Output the (x, y) coordinate of the center of the cell containing the given text.  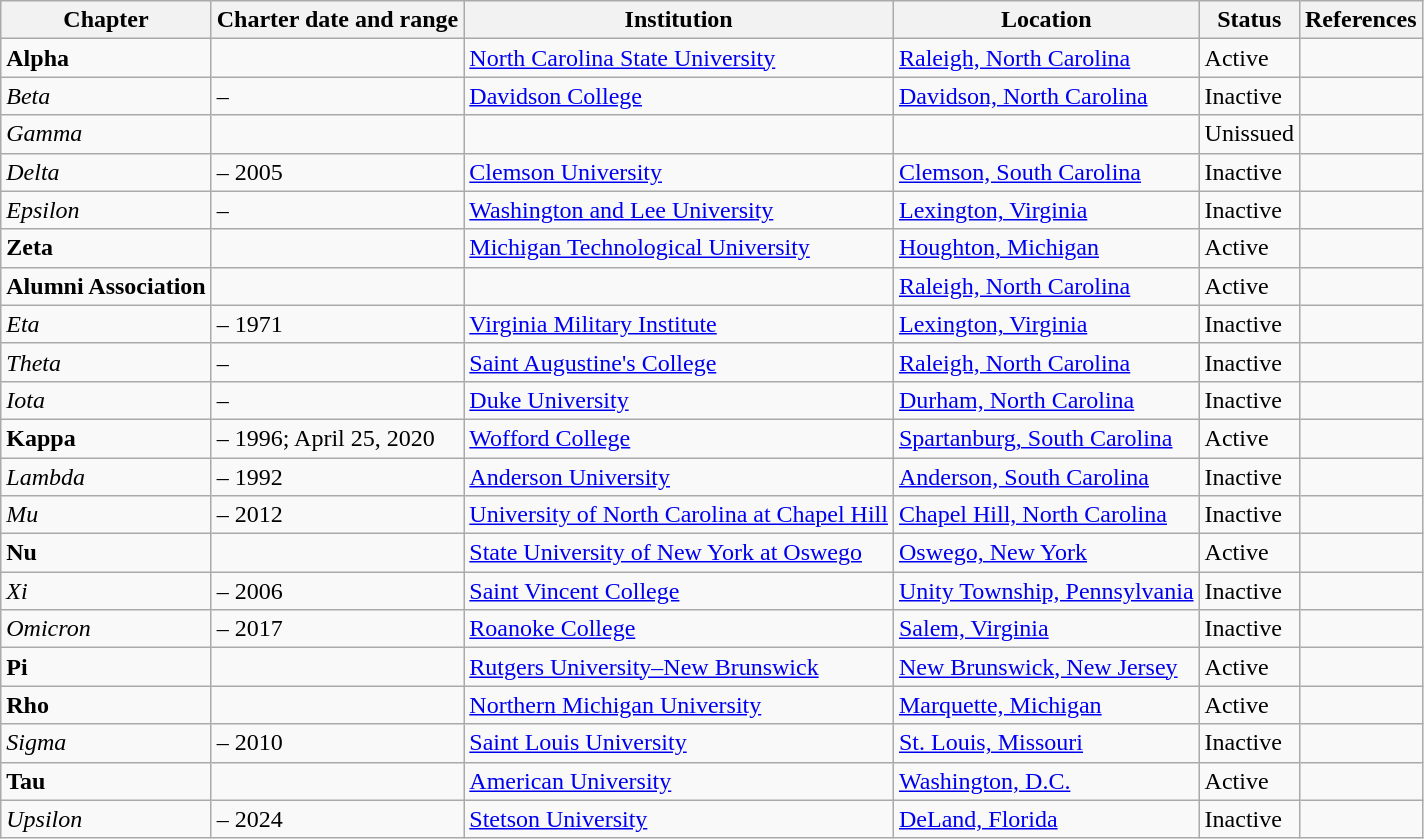
Omicron (106, 629)
Charter date and range (338, 20)
Eta (106, 324)
Marquette, Michigan (1046, 705)
Clemson University (679, 172)
Duke University (679, 400)
– 1992 (338, 477)
St. Louis, Missouri (1046, 743)
DeLand, Florida (1046, 819)
– 2012 (338, 515)
Davidson, North Carolina (1046, 96)
Rutgers University–New Brunswick (679, 667)
Nu (106, 553)
Status (1249, 20)
Saint Augustine's College (679, 362)
Wofford College (679, 438)
Anderson University (679, 477)
Sigma (106, 743)
Epsilon (106, 210)
Washington and Lee University (679, 210)
– 1971 (338, 324)
Houghton, Michigan (1046, 248)
Institution (679, 20)
Chapter (106, 20)
Durham, North Carolina (1046, 400)
Michigan Technological University (679, 248)
Alumni Association (106, 286)
University of North Carolina at Chapel Hill (679, 515)
Clemson, South Carolina (1046, 172)
Theta (106, 362)
Location (1046, 20)
– 2005 (338, 172)
Salem, Virginia (1046, 629)
Davidson College (679, 96)
– 2024 (338, 819)
Roanoke College (679, 629)
Washington, D.C. (1046, 781)
New Brunswick, New Jersey (1046, 667)
Chapel Hill, North Carolina (1046, 515)
Stetson University (679, 819)
– 2010 (338, 743)
Anderson, South Carolina (1046, 477)
Oswego, New York (1046, 553)
North Carolina State University (679, 58)
Northern Michigan University (679, 705)
Zeta (106, 248)
Upsilon (106, 819)
Saint Louis University (679, 743)
– 2006 (338, 591)
Lambda (106, 477)
Mu (106, 515)
American University (679, 781)
Delta (106, 172)
Virginia Military Institute (679, 324)
State University of New York at Oswego (679, 553)
Pi (106, 667)
Unissued (1249, 134)
– 2017 (338, 629)
Rho (106, 705)
References (1360, 20)
Kappa (106, 438)
Saint Vincent College (679, 591)
Xi (106, 591)
Beta (106, 96)
– 1996; April 25, 2020 (338, 438)
Tau (106, 781)
Iota (106, 400)
Unity Township, Pennsylvania (1046, 591)
Alpha (106, 58)
Gamma (106, 134)
Spartanburg, South Carolina (1046, 438)
